Pinpoint the cell where the given text exists, returning its [x, y] midpoint coordinate. 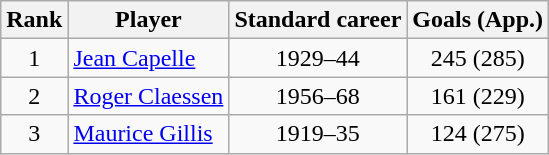
124 (275) [478, 134]
1929–44 [318, 58]
Jean Capelle [148, 58]
Maurice Gillis [148, 134]
161 (229) [478, 96]
Rank [34, 20]
Standard career [318, 20]
Goals (App.) [478, 20]
2 [34, 96]
1956–68 [318, 96]
245 (285) [478, 58]
3 [34, 134]
Player [148, 20]
Roger Claessen [148, 96]
1919–35 [318, 134]
1 [34, 58]
